Capture the cell that displays the provided text and extract its (X, Y) central coordinate. 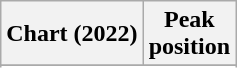
Peakposition (189, 34)
Chart (2022) (72, 34)
